Locate the cell with the specified text and output its [x, y] center coordinate. 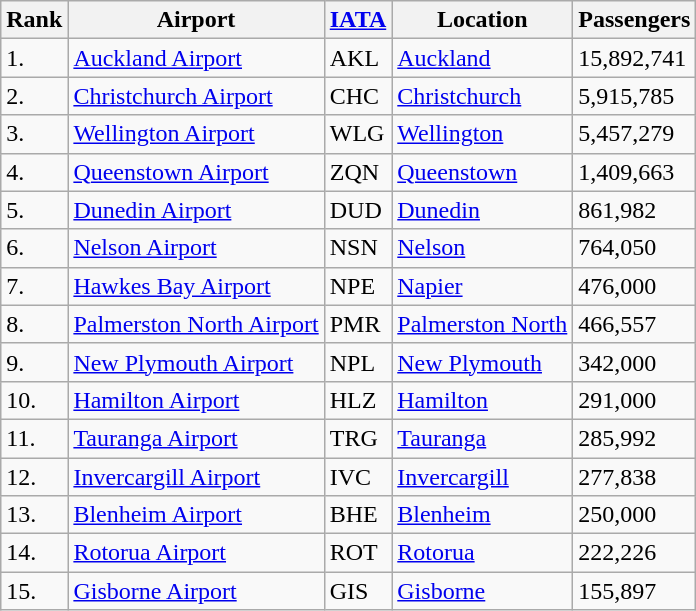
TRG [358, 438]
Gisborne Airport [196, 591]
861,982 [634, 210]
ROT [358, 553]
5. [34, 210]
Auckland [482, 58]
Tauranga Airport [196, 438]
Airport [196, 20]
5,915,785 [634, 96]
CHC [358, 96]
15,892,741 [634, 58]
Blenheim Airport [196, 515]
Hawkes Bay Airport [196, 286]
AKL [358, 58]
7. [34, 286]
Napier [482, 286]
222,226 [634, 553]
12. [34, 477]
291,000 [634, 400]
WLG [358, 134]
Gisborne [482, 591]
NSN [358, 248]
3. [34, 134]
PMR [358, 324]
IVC [358, 477]
5,457,279 [634, 134]
Palmerston North Airport [196, 324]
Queenstown Airport [196, 172]
2. [34, 96]
Blenheim [482, 515]
ZQN [358, 172]
Hamilton [482, 400]
Wellington Airport [196, 134]
Rotorua [482, 553]
GIS [358, 591]
Queenstown [482, 172]
155,897 [634, 591]
Nelson [482, 248]
Rotorua Airport [196, 553]
13. [34, 515]
IATA [358, 20]
NPE [358, 286]
Palmerston North [482, 324]
Tauranga [482, 438]
466,557 [634, 324]
10. [34, 400]
Hamilton Airport [196, 400]
Christchurch [482, 96]
1,409,663 [634, 172]
11. [34, 438]
1. [34, 58]
476,000 [634, 286]
15. [34, 591]
Invercargill Airport [196, 477]
342,000 [634, 362]
277,838 [634, 477]
4. [34, 172]
Wellington [482, 134]
Nelson Airport [196, 248]
Auckland Airport [196, 58]
NPL [358, 362]
Rank [34, 20]
BHE [358, 515]
14. [34, 553]
Location [482, 20]
Passengers [634, 20]
New Plymouth [482, 362]
9. [34, 362]
DUD [358, 210]
HLZ [358, 400]
8. [34, 324]
Christchurch Airport [196, 96]
Dunedin [482, 210]
285,992 [634, 438]
New Plymouth Airport [196, 362]
764,050 [634, 248]
Dunedin Airport [196, 210]
250,000 [634, 515]
6. [34, 248]
Invercargill [482, 477]
